Return (x, y) of the center of cell containing provided text 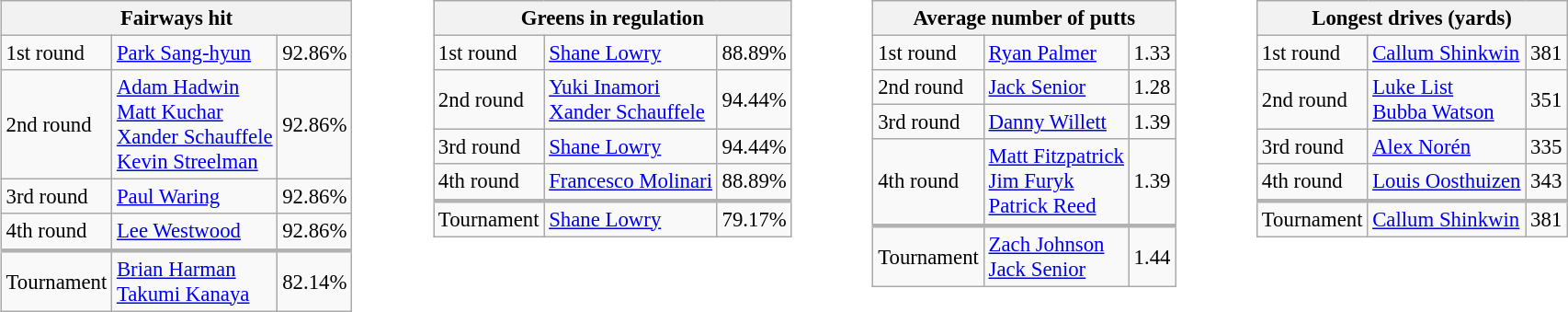
1.44 (1152, 255)
Ryan Palmer (1056, 53)
Park Sang-hyun (195, 53)
Longest drives (yards) (1412, 18)
Greens in regulation (613, 18)
351 (1546, 99)
Jack Senior (1056, 87)
Matt FitzpatrickJim FurykPatrick Reed (1056, 182)
82.14% (314, 281)
1.33 (1152, 53)
Louis Oosthuizen (1447, 182)
335 (1546, 147)
Yuki InamoriXander Schauffele (631, 99)
Alex Norén (1447, 147)
79.17% (754, 219)
Paul Waring (195, 197)
Average number of putts (1024, 18)
Danny Willett (1056, 122)
Adam HadwinMatt KucharXander SchauffeleKevin Streelman (195, 125)
Zach JohnsonJack Senior (1056, 255)
Fairways hit (176, 18)
1.28 (1152, 87)
Francesco Molinari (631, 182)
Luke ListBubba Watson (1447, 99)
Brian HarmanTakumi Kanaya (195, 281)
Lee Westwood (195, 232)
343 (1546, 182)
